Scan for the cell matching the given text and deliver its [x, y] coordinate at center. 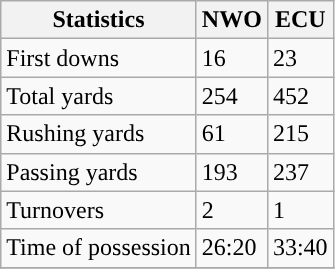
193 [232, 172]
2 [232, 210]
33:40 [300, 248]
Rushing yards [99, 134]
Passing yards [99, 172]
Time of possession [99, 248]
Statistics [99, 20]
1 [300, 210]
23 [300, 58]
NWO [232, 20]
First downs [99, 58]
Total yards [99, 96]
254 [232, 96]
Turnovers [99, 210]
452 [300, 96]
ECU [300, 20]
16 [232, 58]
237 [300, 172]
26:20 [232, 248]
61 [232, 134]
215 [300, 134]
